Provide the (X, Y) coordinate of the cell's center where the given text is located.  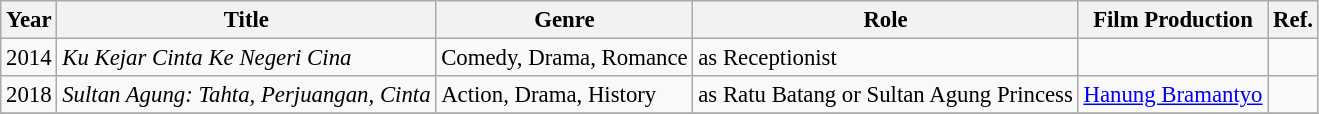
2018 (29, 95)
2014 (29, 58)
Sultan Agung: Tahta, Perjuangan, Cinta (246, 95)
Title (246, 20)
Film Production (1173, 20)
Ku Kejar Cinta Ke Negeri Cina (246, 58)
Genre (564, 20)
Hanung Bramantyo (1173, 95)
Year (29, 20)
as Ratu Batang or Sultan Agung Princess (886, 95)
Role (886, 20)
Comedy, Drama, Romance (564, 58)
Action, Drama, History (564, 95)
Ref. (1293, 20)
as Receptionist (886, 58)
